From the cell containing the given text, extract its center point as [x, y] coordinate. 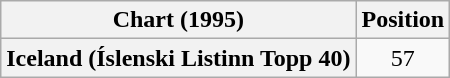
Iceland (Íslenski Listinn Topp 40) [178, 58]
Position [403, 20]
Chart (1995) [178, 20]
57 [403, 58]
